Pinpoint the cell where the given text exists, returning its [x, y] midpoint coordinate. 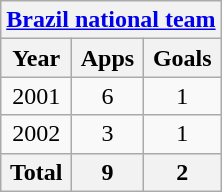
3 [108, 134]
Apps [108, 58]
2001 [36, 96]
Goals [182, 58]
Brazil national team [111, 20]
2 [182, 172]
2002 [36, 134]
Year [36, 58]
6 [108, 96]
Total [36, 172]
9 [108, 172]
